From the cell containing the given text, extract its center point as [x, y] coordinate. 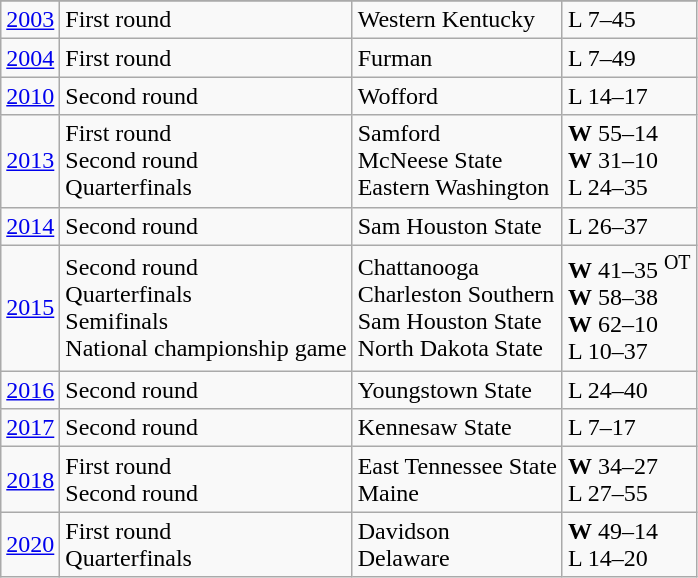
W 41–35 OTW 58–38W 62–10L 10–37 [629, 308]
Sam Houston State [457, 226]
2010 [30, 96]
ChattanoogaCharleston SouthernSam Houston StateNorth Dakota State [457, 308]
2003 [30, 20]
First roundQuarterfinals [206, 544]
L 7–45 [629, 20]
W 34–27L 27–55 [629, 480]
First roundSecond roundQuarterfinals [206, 161]
L 7–17 [629, 428]
2020 [30, 544]
DavidsonDelaware [457, 544]
Kennesaw State [457, 428]
Youngstown State [457, 390]
L 26–37 [629, 226]
L 24–40 [629, 390]
First roundSecond round [206, 480]
2017 [30, 428]
Wofford [457, 96]
W 49–14L 14–20 [629, 544]
Second roundQuarterfinalsSemifinalsNational championship game [206, 308]
L 7–49 [629, 58]
East Tennessee StateMaine [457, 480]
2013 [30, 161]
Western Kentucky [457, 20]
2004 [30, 58]
Furman [457, 58]
2016 [30, 390]
SamfordMcNeese StateEastern Washington [457, 161]
2018 [30, 480]
W 55–14W 31–10L 24–35 [629, 161]
L 14–17 [629, 96]
2015 [30, 308]
2014 [30, 226]
